Provide the (x, y) coordinate of the cell's center where the given text is located.  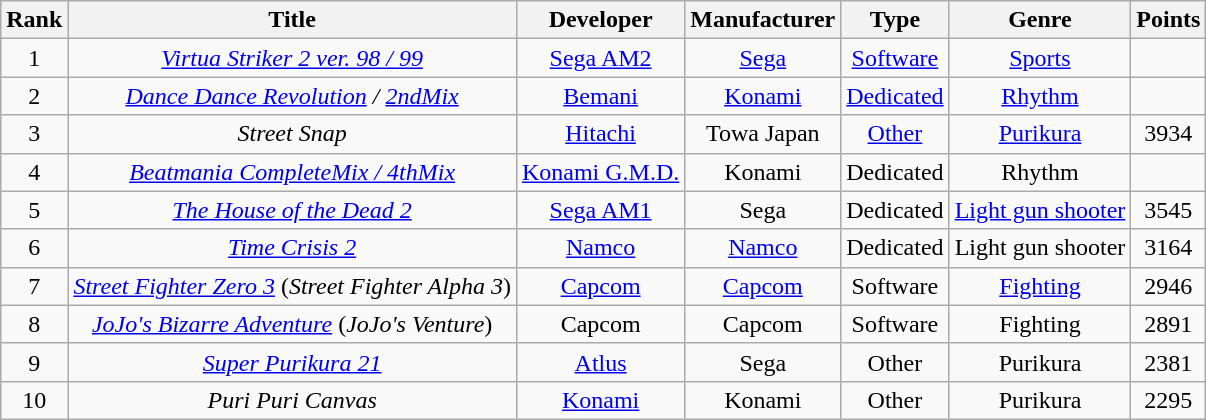
Konami G.M.D. (600, 172)
Sega AM1 (600, 210)
10 (34, 400)
3 (34, 134)
JoJo's Bizarre Adventure (JoJo's Venture) (292, 324)
Manufacturer (763, 20)
Developer (600, 20)
Sega AM2 (600, 58)
Title (292, 20)
Time Crisis 2 (292, 248)
3545 (1168, 210)
2295 (1168, 400)
Genre (1040, 20)
Hitachi (600, 134)
Rank (34, 20)
Atlus (600, 362)
3934 (1168, 134)
Towa Japan (763, 134)
Super Purikura 21 (292, 362)
9 (34, 362)
Dance Dance Revolution / 2ndMix (292, 96)
The House of the Dead 2 (292, 210)
Bemani (600, 96)
Puri Puri Canvas (292, 400)
Beatmania CompleteMix / 4thMix (292, 172)
2 (34, 96)
Sports (1040, 58)
4 (34, 172)
8 (34, 324)
Virtua Striker 2 ver. 98 / 99 (292, 58)
2946 (1168, 286)
Street Fighter Zero 3 (Street Fighter Alpha 3) (292, 286)
3164 (1168, 248)
2891 (1168, 324)
6 (34, 248)
Street Snap (292, 134)
7 (34, 286)
5 (34, 210)
2381 (1168, 362)
Type (895, 20)
Points (1168, 20)
1 (34, 58)
